Pinpoint the cell where the given text exists, returning its (x, y) midpoint coordinate. 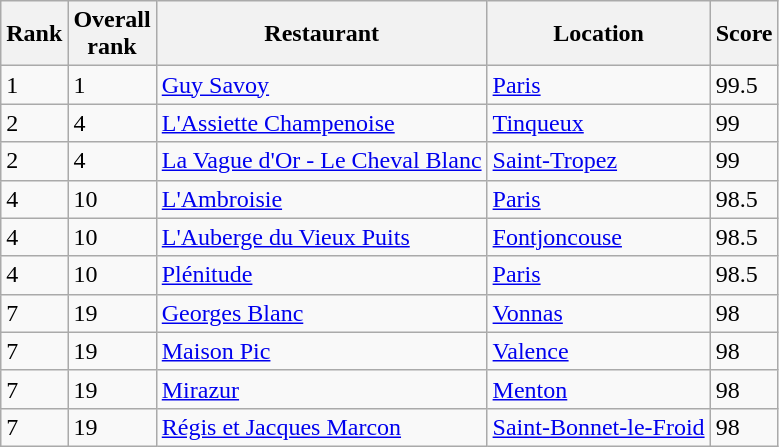
Fontjoncouse (598, 237)
Score (744, 34)
Menton (598, 389)
L'Auberge du Vieux Puits (322, 237)
Maison Pic (322, 351)
Régis et Jacques Marcon (322, 427)
99.5 (744, 85)
Georges Blanc (322, 313)
Tinqueux (598, 123)
Valence (598, 351)
Restaurant (322, 34)
L'Ambroisie (322, 199)
Location (598, 34)
Saint-Tropez (598, 161)
Guy Savoy (322, 85)
L'Assiette Champenoise (322, 123)
Saint-Bonnet-le-Froid (598, 427)
La Vague d'Or - Le Cheval Blanc (322, 161)
Mirazur (322, 389)
Rank (34, 34)
Overallrank (112, 34)
Vonnas (598, 313)
Plénitude (322, 275)
